Identify which cell holds the provided text, then report its [X, Y] central coordinate. 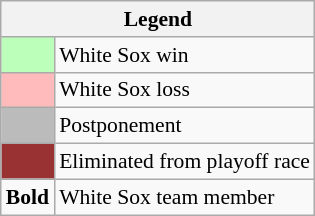
Legend [158, 19]
White Sox win [184, 55]
Bold [28, 197]
White Sox team member [184, 197]
Postponement [184, 126]
Eliminated from playoff race [184, 162]
White Sox loss [184, 90]
